Pinpoint the cell where the given text exists, returning its (x, y) midpoint coordinate. 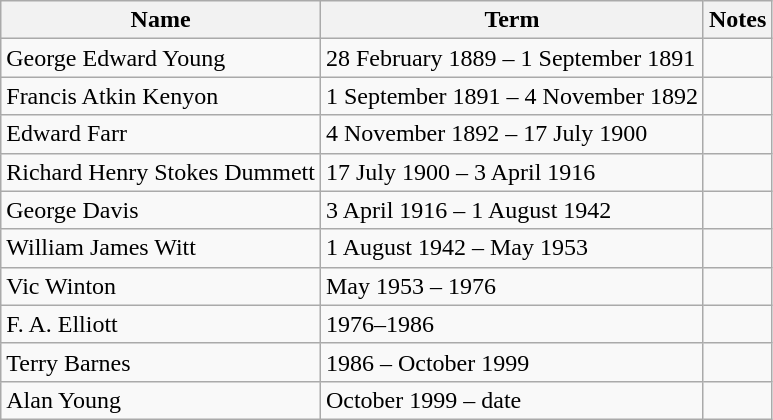
17 July 1900 – 3 April 1916 (512, 172)
1 August 1942 – May 1953 (512, 248)
October 1999 – date (512, 400)
Terry Barnes (161, 362)
1976–1986 (512, 324)
Francis Atkin Kenyon (161, 96)
F. A. Elliott (161, 324)
May 1953 – 1976 (512, 286)
Richard Henry Stokes Dummett (161, 172)
Edward Farr (161, 134)
William James Witt (161, 248)
George Davis (161, 210)
George Edward Young (161, 58)
4 November 1892 – 17 July 1900 (512, 134)
Alan Young (161, 400)
Notes (737, 20)
3 April 1916 – 1 August 1942 (512, 210)
Vic Winton (161, 286)
Name (161, 20)
1986 – October 1999 (512, 362)
Term (512, 20)
28 February 1889 – 1 September 1891 (512, 58)
1 September 1891 – 4 November 1892 (512, 96)
